Extract the (X, Y) coordinate from the center of the cell holding the provided text.  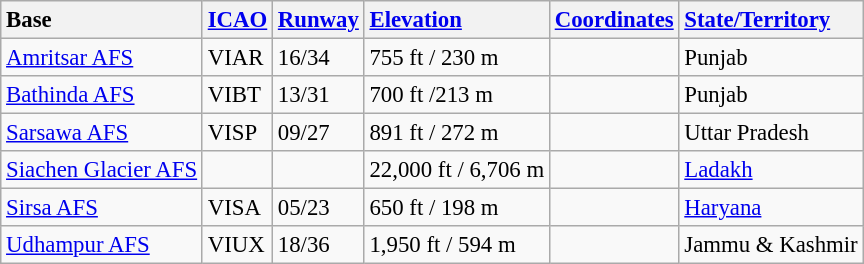
Runway (319, 20)
Ladakh (771, 170)
VISA (237, 208)
Amritsar AFS (102, 58)
Jammu & Kashmir (771, 245)
05/23 (319, 208)
Bathinda AFS (102, 95)
Udhampur AFS (102, 245)
13/31 (319, 95)
Coordinates (614, 20)
Elevation (456, 20)
700 ft /213 m (456, 95)
ICAO (237, 20)
1,950 ft / 594 m (456, 245)
Uttar Pradesh (771, 133)
09/27 (319, 133)
VISP (237, 133)
650 ft / 198 m (456, 208)
18/36 (319, 245)
755 ft / 230 m (456, 58)
Sirsa AFS (102, 208)
VIUX (237, 245)
Base (102, 20)
16/34 (319, 58)
VIBT (237, 95)
Siachen Glacier AFS (102, 170)
Haryana (771, 208)
State/Territory (771, 20)
891 ft / 272 m (456, 133)
Sarsawa AFS (102, 133)
22,000 ft / 6,706 m (456, 170)
VIAR (237, 58)
